Scan for the cell matching the given text and deliver its [x, y] coordinate at center. 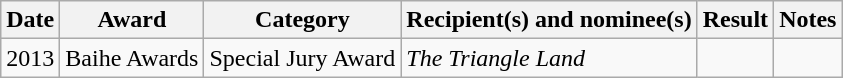
Date [30, 20]
Category [302, 20]
Notes [808, 20]
Result [735, 20]
The Triangle Land [549, 58]
Recipient(s) and nominee(s) [549, 20]
2013 [30, 58]
Award [132, 20]
Baihe Awards [132, 58]
Special Jury Award [302, 58]
